Return the (X, Y) coordinate for the center point of the cell that contains the specified text.  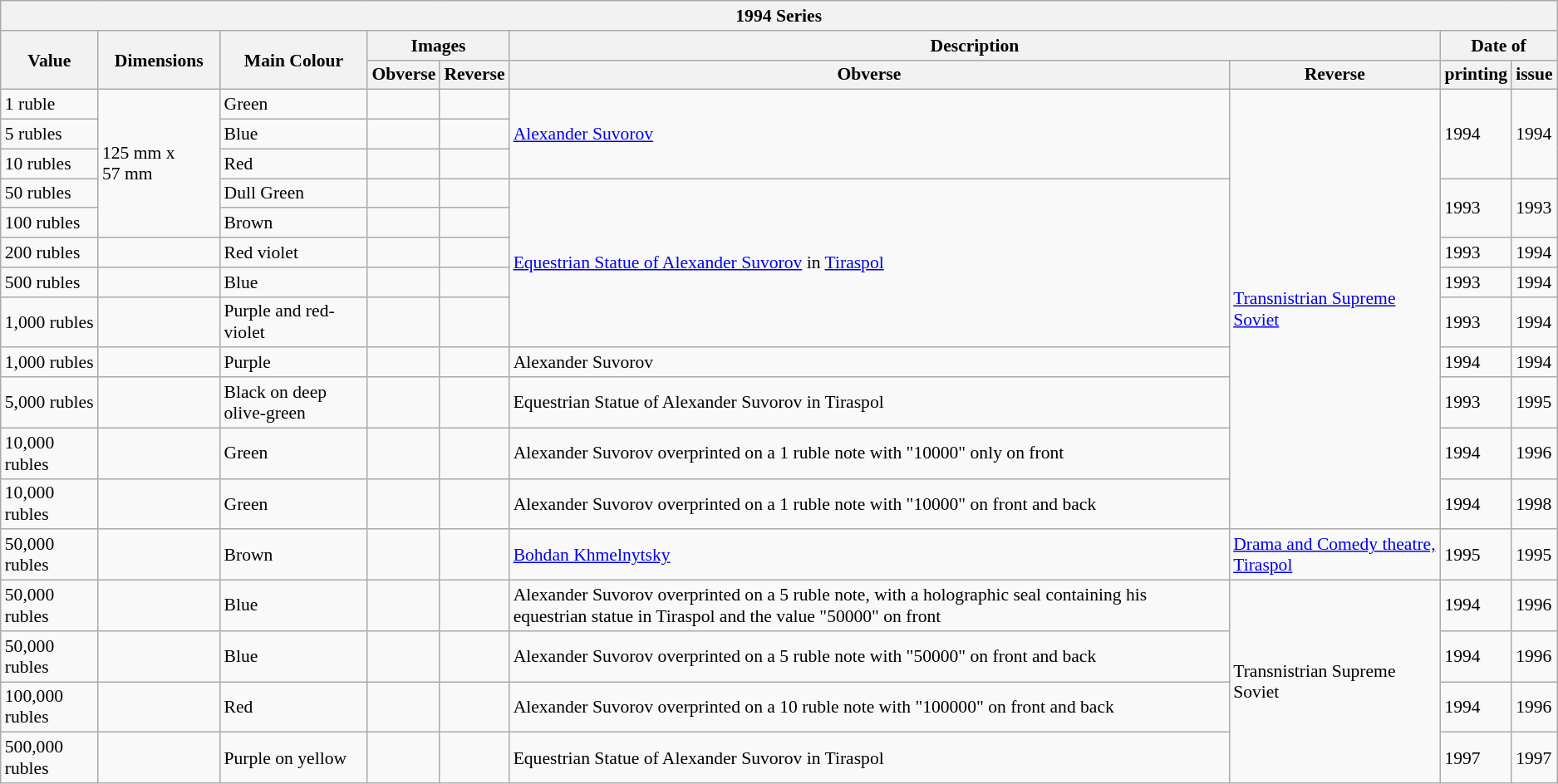
printing (1476, 75)
100,000 rubles (50, 708)
Description (976, 46)
Alexander Suvorov overprinted on a 5 ruble note with "50000" on front and back (869, 656)
1994 Series (779, 16)
500 rubles (50, 282)
Red violet (293, 252)
Drama and Comedy theatre, Tiraspol (1334, 555)
5 rubles (50, 135)
Value (50, 60)
Purple and red-violet (293, 322)
Purple on yellow (293, 757)
200 rubles (50, 252)
Alexander Suvorov overprinted on a 1 ruble note with "10000" on front and back (869, 503)
Date of (1498, 46)
Main Colour (293, 60)
Black on deep olive-green (293, 402)
issue (1534, 75)
Purple (293, 363)
125 mm x 57 mm (160, 164)
10 rubles (50, 164)
Alexander Suvorov overprinted on a 1 ruble note with "10000" only on front (869, 453)
Alexander Suvorov overprinted on a 5 ruble note, with a holographic seal containing his equestrian statue in Tiraspol and the value "50000" on front (869, 606)
Bohdan Khmelnytsky (869, 555)
50 rubles (50, 194)
100 rubles (50, 223)
Alexander Suvorov overprinted on a 10 ruble note with "100000" on front and back (869, 708)
Dimensions (160, 60)
Dull Green (293, 194)
1 ruble (50, 105)
Images (438, 46)
5,000 rubles (50, 402)
1998 (1534, 503)
500,000 rubles (50, 757)
